Provide the (x, y) coordinate of the cell's center where the given text is located.  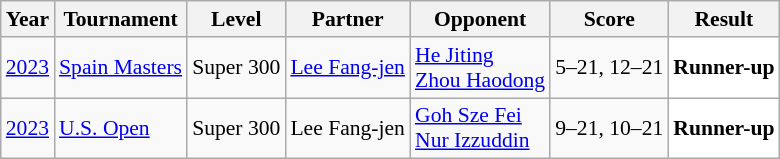
5–21, 12–21 (609, 68)
Level (236, 19)
Tournament (120, 19)
Spain Masters (120, 68)
Goh Sze Fei Nur Izzuddin (480, 128)
U.S. Open (120, 128)
Opponent (480, 19)
Year (28, 19)
9–21, 10–21 (609, 128)
He Jiting Zhou Haodong (480, 68)
Partner (348, 19)
Result (724, 19)
Score (609, 19)
